Find where the given text appears and provide that cell's center as (x, y) coordinate. 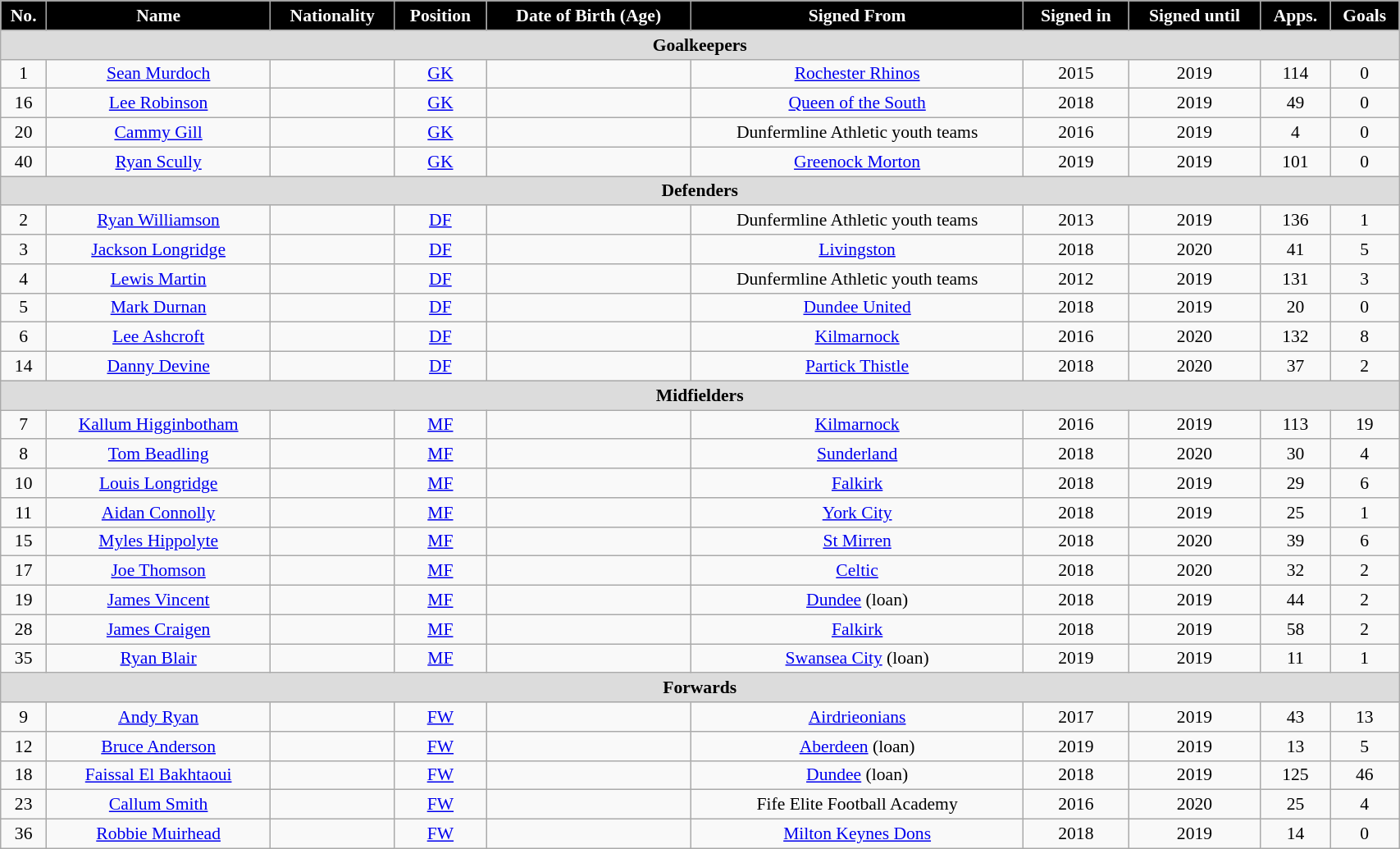
23 (24, 805)
Sean Murdoch (159, 74)
Tom Beadling (159, 454)
Nationality (333, 16)
Myles Hippolyte (159, 541)
18 (24, 775)
29 (1296, 483)
Signed until (1194, 16)
40 (24, 162)
Goalkeepers (700, 45)
Faissal El Bakhtaoui (159, 775)
36 (24, 834)
Lee Ashcroft (159, 337)
2012 (1076, 279)
7 (24, 425)
Louis Longridge (159, 483)
Forwards (700, 688)
125 (1296, 775)
St Mirren (857, 541)
Queen of the South (857, 103)
James Craigen (159, 629)
46 (1365, 775)
Milton Keynes Dons (857, 834)
131 (1296, 279)
Dundee United (857, 308)
Lee Robinson (159, 103)
Celtic (857, 571)
49 (1296, 103)
Mark Durnan (159, 308)
Aidan Connolly (159, 513)
44 (1296, 600)
43 (1296, 717)
No. (24, 16)
Defenders (700, 191)
12 (24, 746)
Kallum Higginbotham (159, 425)
39 (1296, 541)
Rochester Rhinos (857, 74)
Airdrieonians (857, 717)
Ryan Blair (159, 659)
Partick Thistle (857, 367)
114 (1296, 74)
Ryan Scully (159, 162)
58 (1296, 629)
30 (1296, 454)
132 (1296, 337)
101 (1296, 162)
10 (24, 483)
Signed in (1076, 16)
Midfielders (700, 395)
41 (1296, 249)
Signed From (857, 16)
17 (24, 571)
Lewis Martin (159, 279)
Name (159, 16)
28 (24, 629)
2017 (1076, 717)
Goals (1365, 16)
York City (857, 513)
2015 (1076, 74)
Greenock Morton (857, 162)
32 (1296, 571)
Callum Smith (159, 805)
37 (1296, 367)
35 (24, 659)
Apps. (1296, 16)
Cammy Gill (159, 133)
Robbie Muirhead (159, 834)
136 (1296, 221)
113 (1296, 425)
9 (24, 717)
Date of Birth (Age) (589, 16)
Livingston (857, 249)
15 (24, 541)
Swansea City (loan) (857, 659)
Andy Ryan (159, 717)
Bruce Anderson (159, 746)
Aberdeen (loan) (857, 746)
Position (441, 16)
Fife Elite Football Academy (857, 805)
Ryan Williamson (159, 221)
16 (24, 103)
Sunderland (857, 454)
James Vincent (159, 600)
Joe Thomson (159, 571)
Danny Devine (159, 367)
2013 (1076, 221)
Jackson Longridge (159, 249)
